Search for the cell housing the specified text and yield its [X, Y] center coordinate. 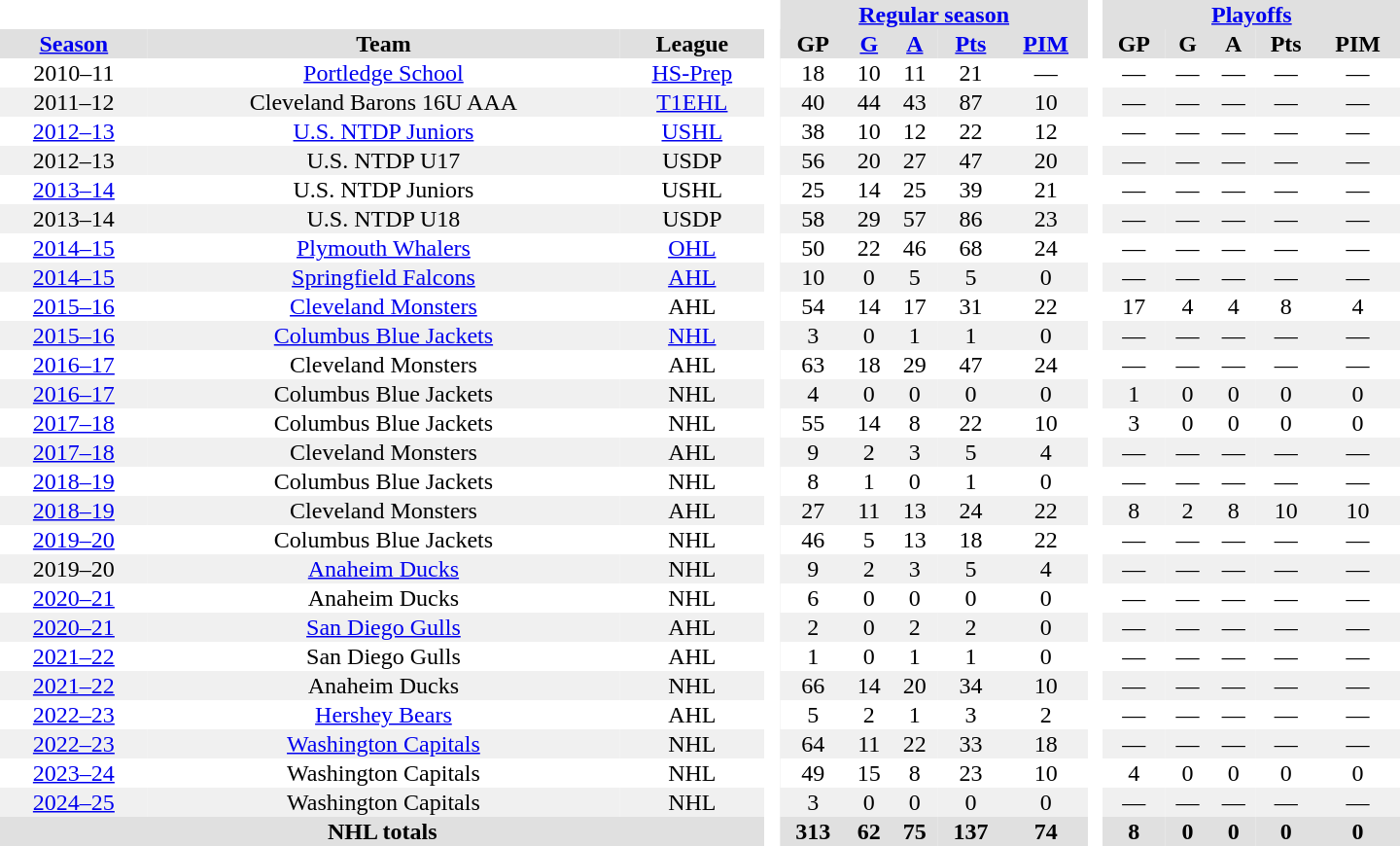
Season [74, 44]
Team [383, 44]
2011–12 [74, 102]
57 [914, 219]
63 [813, 365]
Hershey Bears [383, 715]
54 [813, 306]
T1EHL [692, 102]
43 [914, 102]
49 [813, 773]
39 [970, 190]
15 [869, 773]
Cleveland Barons 16U AAA [383, 102]
50 [813, 248]
38 [813, 131]
33 [970, 744]
74 [1046, 831]
55 [813, 423]
75 [914, 831]
League [692, 44]
Springfield Falcons [383, 277]
86 [970, 219]
2023–24 [74, 773]
64 [813, 744]
31 [970, 306]
HS-Prep [692, 73]
Portledge School [383, 73]
Plymouth Whalers [383, 248]
40 [813, 102]
2024–25 [74, 802]
44 [869, 102]
62 [869, 831]
U.S. NTDP U17 [383, 160]
NHL totals [383, 831]
Playoffs [1252, 15]
OHL [692, 248]
137 [970, 831]
56 [813, 160]
U.S. NTDP U18 [383, 219]
87 [970, 102]
313 [813, 831]
Regular season [933, 15]
2010–11 [74, 73]
58 [813, 219]
34 [970, 686]
68 [970, 248]
6 [813, 598]
66 [813, 686]
